Identify which cell holds the provided text, then report its [X, Y] central coordinate. 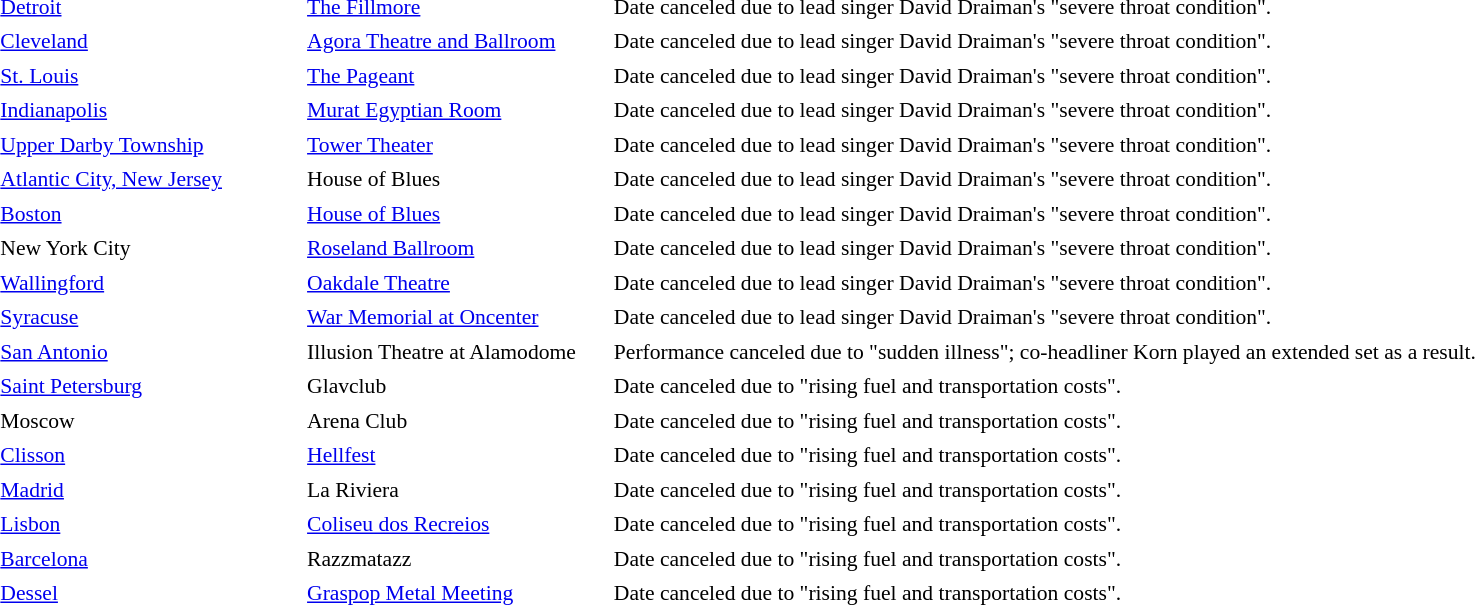
The Pageant [456, 76]
Coliseu dos Recreios [456, 524]
Illusion Theatre at Alamodome [456, 352]
Roseland Ballroom [456, 248]
Tower Theater [456, 145]
Agora Theatre and Ballroom [456, 42]
Glavclub [456, 386]
Arena Club [456, 421]
Murat Egyptian Room [456, 110]
Hellfest [456, 456]
Razzmatazz [456, 559]
War Memorial at Oncenter [456, 318]
La Riviera [456, 490]
Oakdale Theatre [456, 283]
